Identify which cell holds the provided text, then report its [x, y] central coordinate. 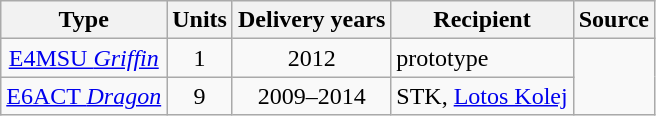
Recipient [482, 20]
prototype [482, 58]
1 [200, 58]
STK, Lotos Kolej [482, 96]
2009–2014 [311, 96]
Type [84, 20]
2012 [311, 58]
E6ACT Dragon [84, 96]
Source [614, 20]
E4MSU Griffin [84, 58]
Units [200, 20]
Delivery years [311, 20]
9 [200, 96]
